Detect which cell encompasses the target text, then output its (x, y) center coordinate. 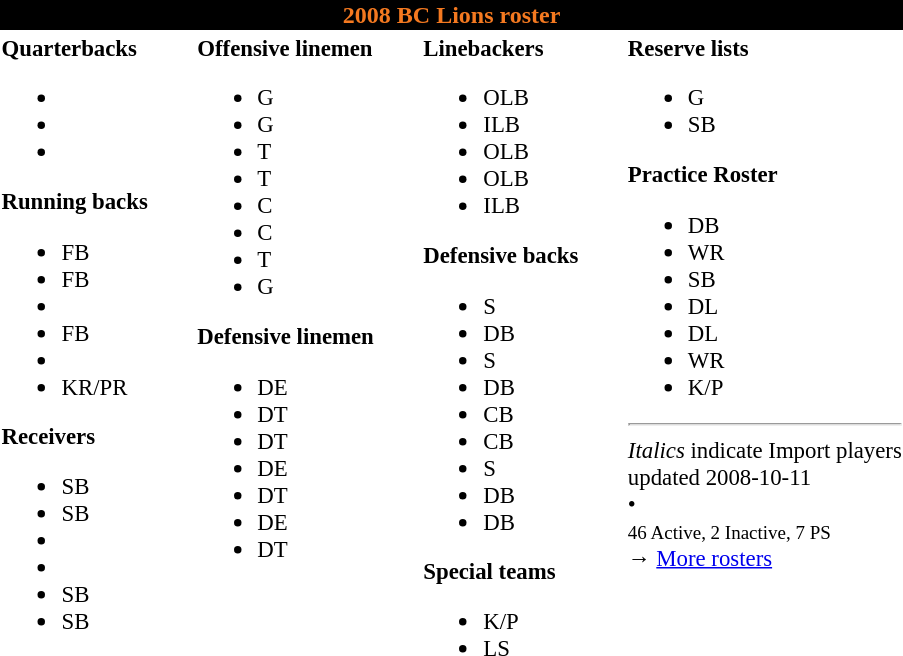
2008 BC Lions roster (452, 15)
